Return (X, Y) of the center of cell containing provided text 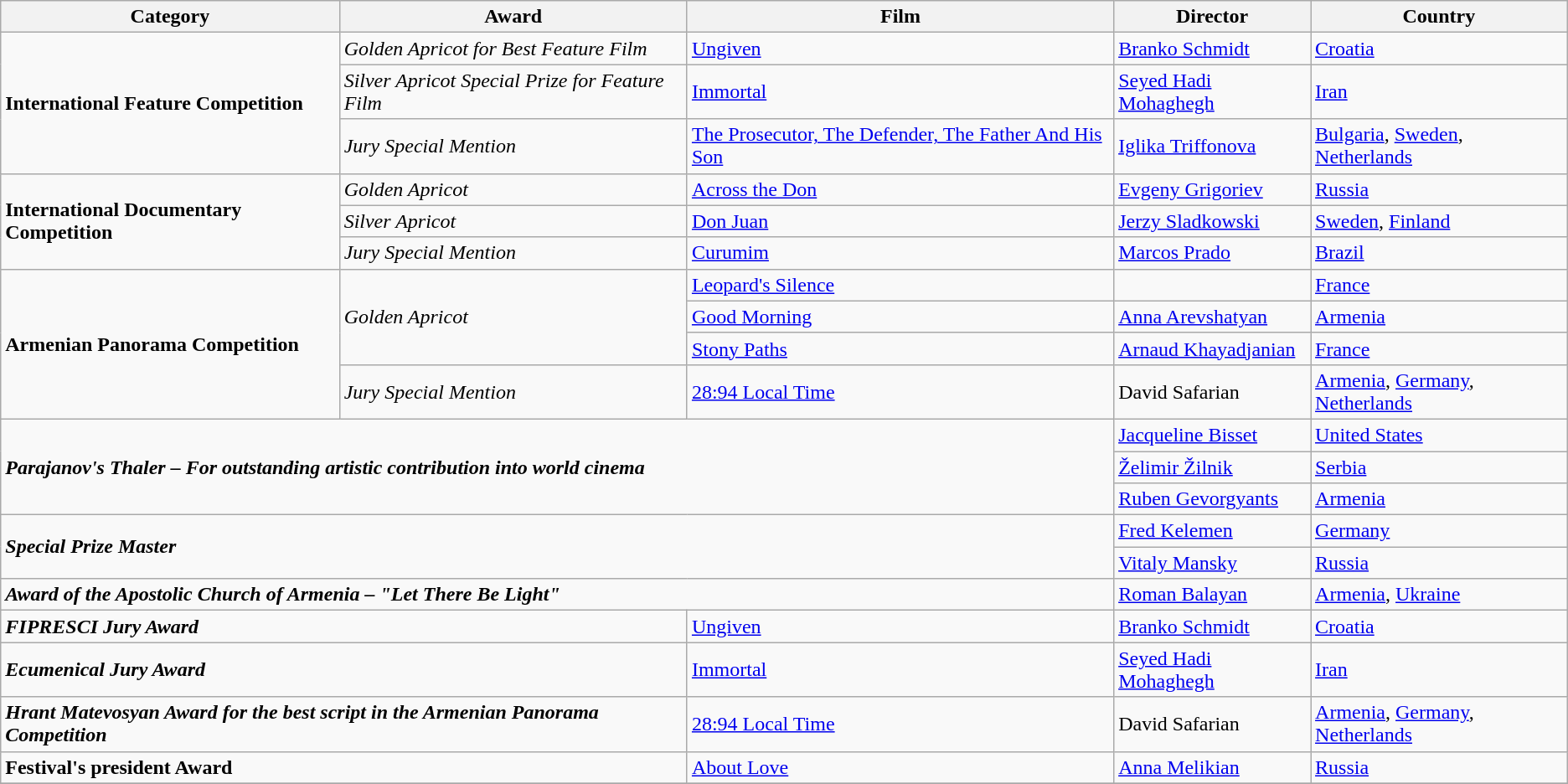
Across the Don (900, 189)
Anna Arevshatyan (1213, 317)
Marcos Prado (1213, 253)
United States (1439, 435)
Festival's president Award (344, 767)
Stony Paths (900, 348)
International Feature Competition (170, 103)
Anna Melikian (1213, 767)
Vitaly Mansky (1213, 563)
Award (513, 17)
Ecumenical Jury Award (344, 670)
Armenian Panorama Competition (170, 343)
Curumim (900, 253)
Don Juan (900, 221)
Leopard's Silence (900, 285)
Armenia, Ukraine (1439, 595)
Category (170, 17)
Sweden, Finland (1439, 221)
Parajanov's Thaler – For outstanding artistic contribution into world cinema (558, 467)
Special Prize Master (558, 547)
International Documentary Competition (170, 221)
Arnaud Khayadjanian (1213, 348)
Germany (1439, 531)
Fred Kelemen (1213, 531)
Silver Apricot Special Prize for Feature Film (513, 92)
Evgeny Grigoriev (1213, 189)
The Prosecutor, The Defender, The Father And His Son (900, 146)
Ruben Gevorgyants (1213, 499)
Brazil (1439, 253)
Iglika Triffonova (1213, 146)
Award of the Apostolic Church of Armenia – "Let There Be Light" (558, 595)
Silver Apricot (513, 221)
Director (1213, 17)
About Love (900, 767)
FIPRESCI Jury Award (344, 627)
Golden Apricot for Best Feature Film (513, 49)
Film (900, 17)
Roman Balayan (1213, 595)
Serbia (1439, 467)
Jacqueline Bisset (1213, 435)
Jerzy Sladkowski (1213, 221)
Good Morning (900, 317)
Želimir Žilnik (1213, 467)
Country (1439, 17)
Hrant Matevosyan Award for the best script in the Armenian Panorama Competition (344, 724)
Bulgaria, Sweden, Netherlands (1439, 146)
